Identify which cell holds the provided text, then report its (X, Y) central coordinate. 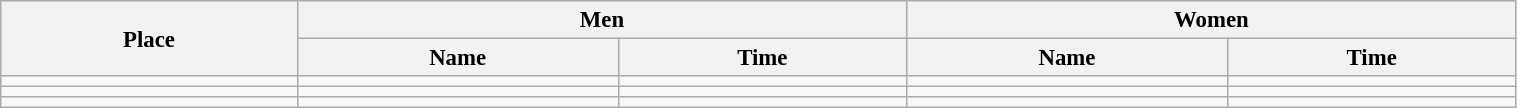
Women (1212, 20)
Place (150, 38)
Men (602, 20)
